From the cell containing the given text, extract its center point as [x, y] coordinate. 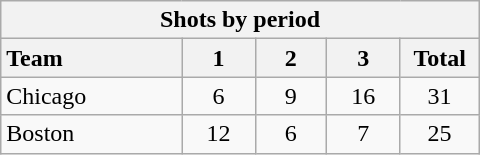
25 [440, 134]
7 [363, 134]
16 [363, 96]
3 [363, 58]
31 [440, 96]
9 [290, 96]
12 [219, 134]
Chicago [92, 96]
1 [219, 58]
2 [290, 58]
Boston [92, 134]
Total [440, 58]
Shots by period [240, 20]
Team [92, 58]
